Extract the [X, Y] coordinate from the center of the cell holding the provided text.  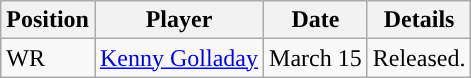
Player [178, 20]
Position [48, 20]
March 15 [316, 58]
Released. [419, 58]
WR [48, 58]
Kenny Golladay [178, 58]
Date [316, 20]
Details [419, 20]
